Scan for the cell matching the given text and deliver its (x, y) coordinate at center. 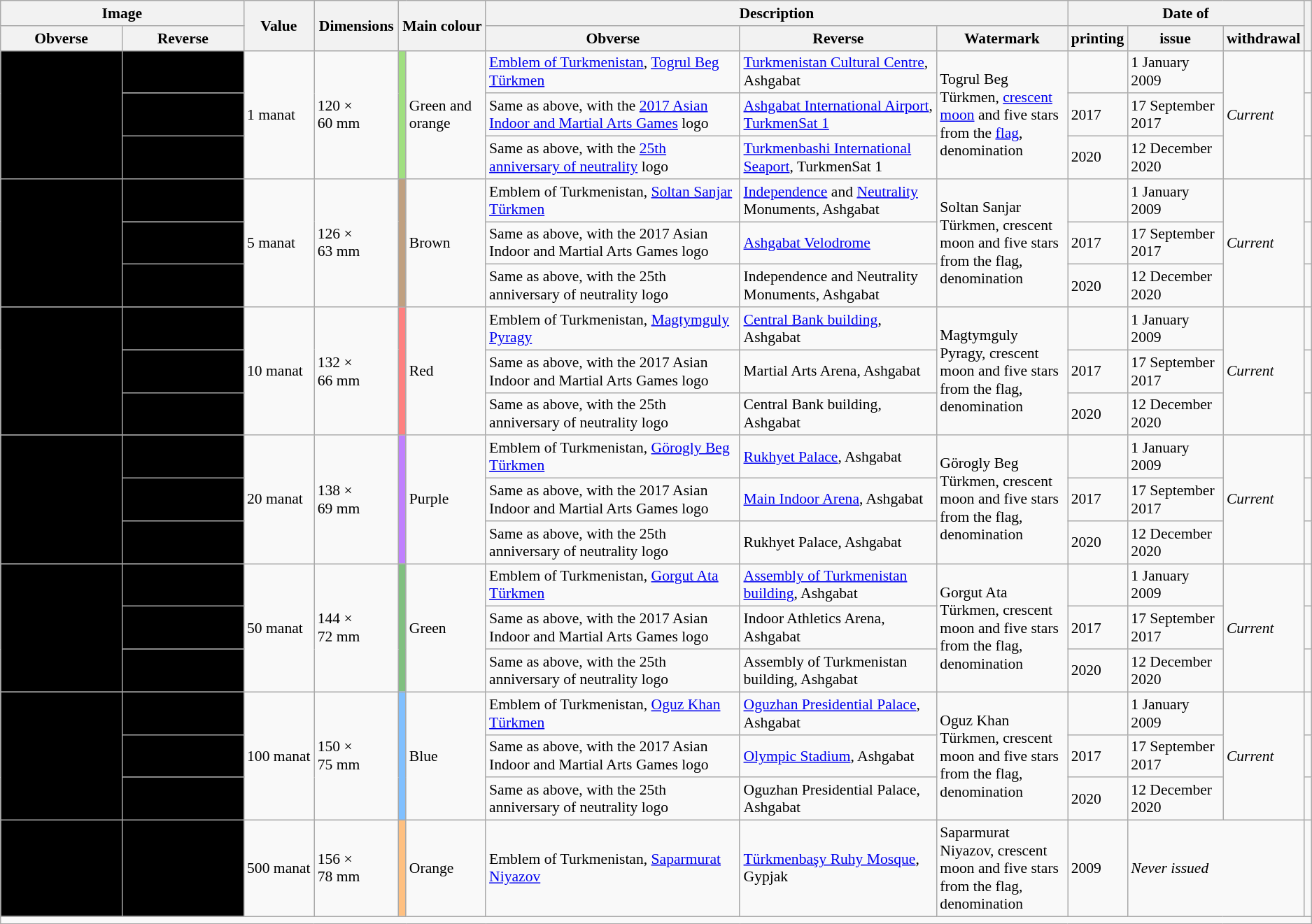
Emblem of Turkmenistan, Saparmurat Niyazov (613, 869)
126 × 63 mm (357, 243)
5 manat (278, 243)
Turkmenistan Cultural Centre, Ashgabat (838, 71)
Purple (446, 499)
Blue (446, 755)
Green (446, 628)
Orange (446, 869)
150 × 75 mm (357, 755)
2009 (1098, 869)
Indoor Athletics Arena, Ashgabat (838, 628)
withdrawal (1264, 38)
Date of (1186, 13)
Magtymguly Pyragy, crescent moon and five stars from the flag, denomination (1002, 371)
1 manat (278, 115)
Soltan Sanjar Türkmen, crescent moon and five stars from the flag, denomination (1002, 243)
issue (1176, 38)
Green and orange (446, 115)
Dimensions (357, 25)
Emblem of Turkmenistan, Gorgut Ata Türkmen (613, 585)
Description (777, 13)
Watermark (1002, 38)
Emblem of Turkmenistan, Magtymguly Pyragy (613, 329)
Türkmenbaşy Ruhy Mosque, Gypjak (838, 869)
Martial Arts Arena, Ashgabat (838, 371)
144 × 72 mm (357, 628)
Saparmurat Niyazov, crescent moon and five stars from the flag, denomination (1002, 869)
Olympic Stadium, Ashgabat (838, 755)
Image (122, 13)
50 manat (278, 628)
printing (1098, 38)
Value (278, 25)
100 manat (278, 755)
Emblem of Turkmenistan, Togrul Beg Türkmen (613, 71)
156 × 78 mm (357, 869)
10 manat (278, 371)
Togrul Beg Türkmen, crescent moon and five stars from the flag, denomination (1002, 115)
Gorgut Ata Türkmen, crescent moon and five stars from the flag, denomination (1002, 628)
120 × 60 mm (357, 115)
Görogly Beg Türkmen, crescent moon and five stars from the flag, denomination (1002, 499)
Turkmenbashi International Seaport, TurkmenSat 1 (838, 158)
Never issued (1215, 869)
20 manat (278, 499)
Ashgabat International Airport, TurkmenSat 1 (838, 115)
138 × 69 mm (357, 499)
Main colour (442, 25)
Red (446, 371)
Ashgabat Velodrome (838, 243)
Oguz Khan Türkmen, crescent moon and five stars from the flag, denomination (1002, 755)
Brown (446, 243)
Main Indoor Arena, Ashgabat (838, 499)
Emblem of Turkmenistan, Oguz Khan Türkmen (613, 713)
500 manat (278, 869)
Emblem of Turkmenistan, Görogly Beg Türkmen (613, 457)
132 × 66 mm (357, 371)
Emblem of Turkmenistan, Soltan Sanjar Türkmen (613, 200)
